Detect which cell encompasses the target text, then output its [X, Y] center coordinate. 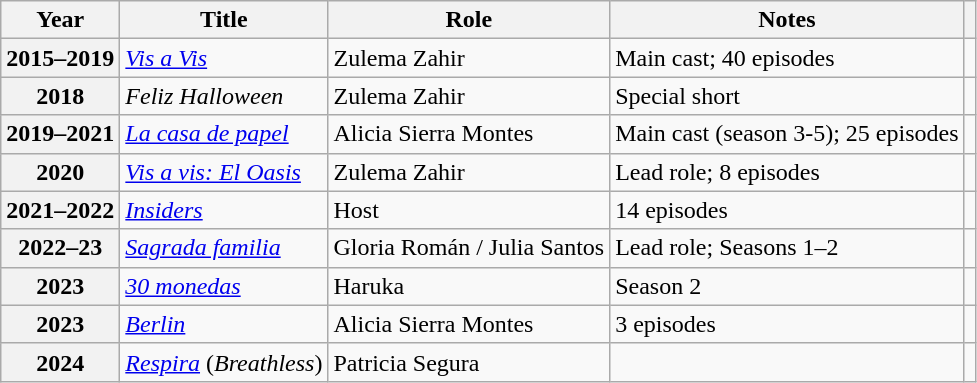
Patricia Segura [469, 362]
Main cast; 40 episodes [787, 58]
Berlin [224, 324]
Insiders [224, 210]
Gloria Román / Julia Santos [469, 248]
Lead role; 8 episodes [787, 172]
3 episodes [787, 324]
Host [469, 210]
Haruka [469, 286]
2021–2022 [60, 210]
Main cast (season 3-5); 25 episodes [787, 134]
Role [469, 20]
Respira (Breathless) [224, 362]
14 episodes [787, 210]
2024 [60, 362]
Sagrada familia [224, 248]
Season 2 [787, 286]
Year [60, 20]
2019–2021 [60, 134]
La casa de papel [224, 134]
2020 [60, 172]
Vis a Vis [224, 58]
Vis a vis: El Oasis [224, 172]
30 monedas [224, 286]
2015–2019 [60, 58]
2018 [60, 96]
2022–23 [60, 248]
Title [224, 20]
Feliz Halloween [224, 96]
Lead role; Seasons 1–2 [787, 248]
Notes [787, 20]
Special short [787, 96]
